Provide the [X, Y] coordinate of the cell's center where the given text is located.  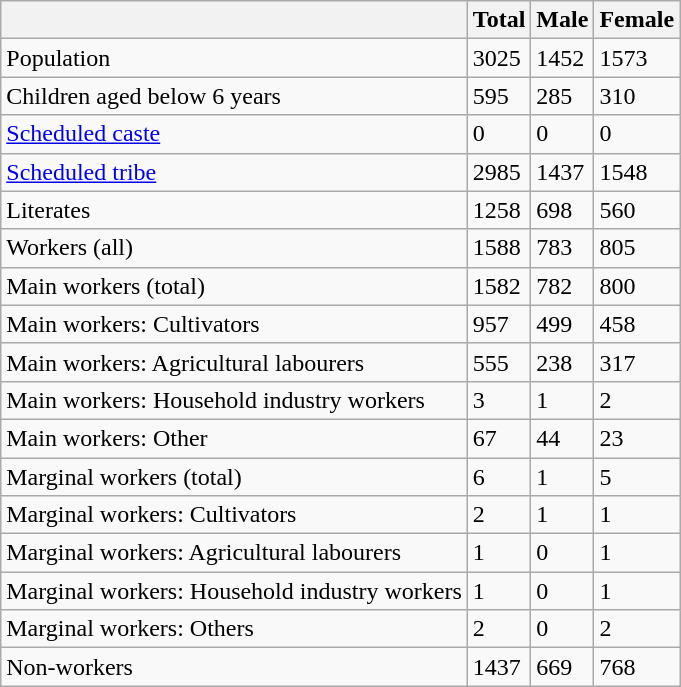
Marginal workers (total) [234, 477]
669 [562, 667]
1573 [637, 58]
67 [499, 438]
238 [562, 362]
Marginal workers: Household industry workers [234, 591]
698 [562, 210]
Children aged below 6 years [234, 96]
1452 [562, 58]
310 [637, 96]
1582 [499, 286]
Marginal workers: Agricultural labourers [234, 553]
499 [562, 324]
555 [499, 362]
957 [499, 324]
6 [499, 477]
Total [499, 20]
23 [637, 438]
Marginal workers: Cultivators [234, 515]
Male [562, 20]
44 [562, 438]
285 [562, 96]
1258 [499, 210]
317 [637, 362]
Population [234, 58]
5 [637, 477]
Main workers (total) [234, 286]
Main workers: Agricultural labourers [234, 362]
458 [637, 324]
Scheduled tribe [234, 172]
2985 [499, 172]
3 [499, 400]
Female [637, 20]
768 [637, 667]
560 [637, 210]
Main workers: Household industry workers [234, 400]
1548 [637, 172]
3025 [499, 58]
595 [499, 96]
Scheduled caste [234, 134]
805 [637, 248]
Literates [234, 210]
783 [562, 248]
Main workers: Other [234, 438]
Marginal workers: Others [234, 629]
1588 [499, 248]
Non-workers [234, 667]
800 [637, 286]
782 [562, 286]
Workers (all) [234, 248]
Main workers: Cultivators [234, 324]
